Determine the [x, y] coordinate at the center of the cell enclosing the given text.  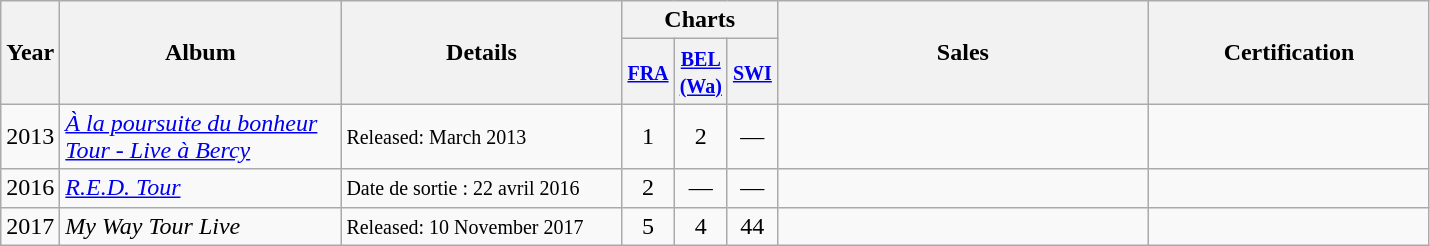
BEL(Wa) [700, 72]
Released: 10 November 2017 [482, 226]
Details [482, 52]
R.E.D. Tour [200, 188]
Album [200, 52]
44 [752, 226]
2013 [30, 136]
2017 [30, 226]
SWI [752, 72]
FRA [648, 72]
4 [700, 226]
Sales [962, 52]
À la poursuite du bonheur Tour - Live à Bercy [200, 136]
Released: March 2013 [482, 136]
Year [30, 52]
Certification [1288, 52]
1 [648, 136]
2016 [30, 188]
My Way Tour Live [200, 226]
Date de sortie : 22 avril 2016 [482, 188]
Charts [700, 20]
5 [648, 226]
